From the cell containing the given text, extract its center point as [x, y] coordinate. 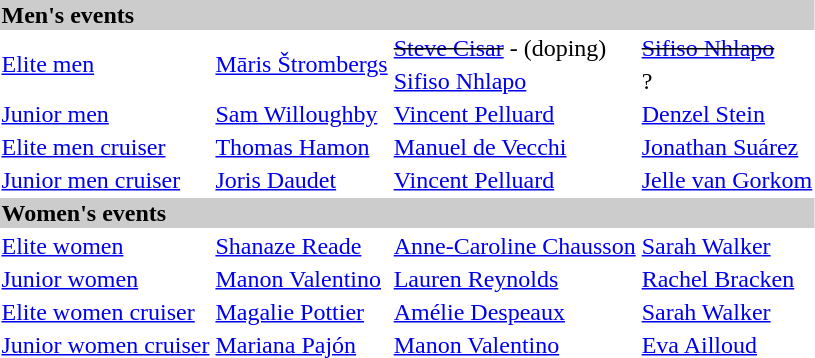
Junior women [106, 279]
Māris Štrombergs [302, 64]
? [727, 81]
Junior men cruiser [106, 180]
Junior men [106, 114]
Steve Cisar - (doping) [514, 48]
Sam Willoughby [302, 114]
Women's events [407, 213]
Amélie Despeaux [514, 312]
Joris Daudet [302, 180]
Men's events [407, 15]
Elite women cruiser [106, 312]
Denzel Stein [727, 114]
Jelle van Gorkom [727, 180]
Manuel de Vecchi [514, 147]
Anne-Caroline Chausson [514, 246]
Thomas Hamon [302, 147]
Manon Valentino [302, 279]
Rachel Bracken [727, 279]
Lauren Reynolds [514, 279]
Magalie Pottier [302, 312]
Jonathan Suárez [727, 147]
Elite men [106, 64]
Elite men cruiser [106, 147]
Shanaze Reade [302, 246]
Elite women [106, 246]
